Search for the cell housing the specified text and yield its [x, y] center coordinate. 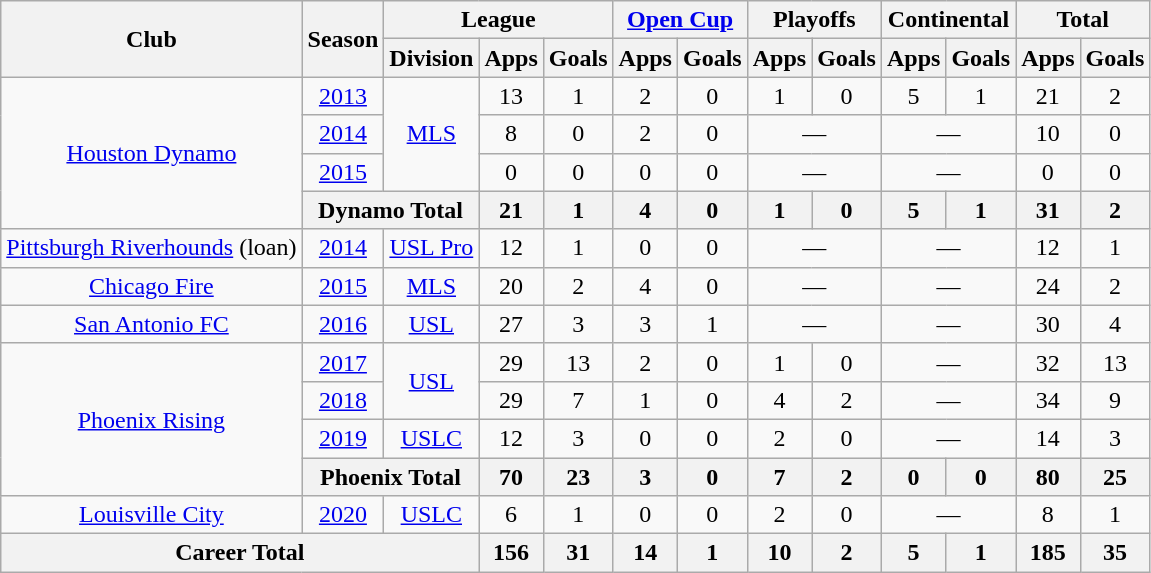
156 [511, 553]
2019 [343, 438]
185 [1048, 553]
League [498, 20]
2020 [343, 515]
Division [432, 58]
80 [1048, 477]
San Antonio FC [152, 324]
23 [578, 477]
Houston Dynamo [152, 153]
27 [511, 324]
Open Cup [680, 20]
Total [1083, 20]
Playoffs [814, 20]
30 [1048, 324]
70 [511, 477]
6 [511, 515]
2013 [343, 96]
2016 [343, 324]
9 [1115, 400]
Season [343, 39]
USL Pro [432, 248]
35 [1115, 553]
Continental [948, 20]
Career Total [240, 553]
Louisville City [152, 515]
Dynamo Total [390, 210]
Phoenix Total [390, 477]
2018 [343, 400]
20 [511, 286]
2017 [343, 362]
24 [1048, 286]
Phoenix Rising [152, 419]
Pittsburgh Riverhounds (loan) [152, 248]
Chicago Fire [152, 286]
34 [1048, 400]
Club [152, 39]
25 [1115, 477]
32 [1048, 362]
